Scan for the cell matching the given text and deliver its [x, y] coordinate at center. 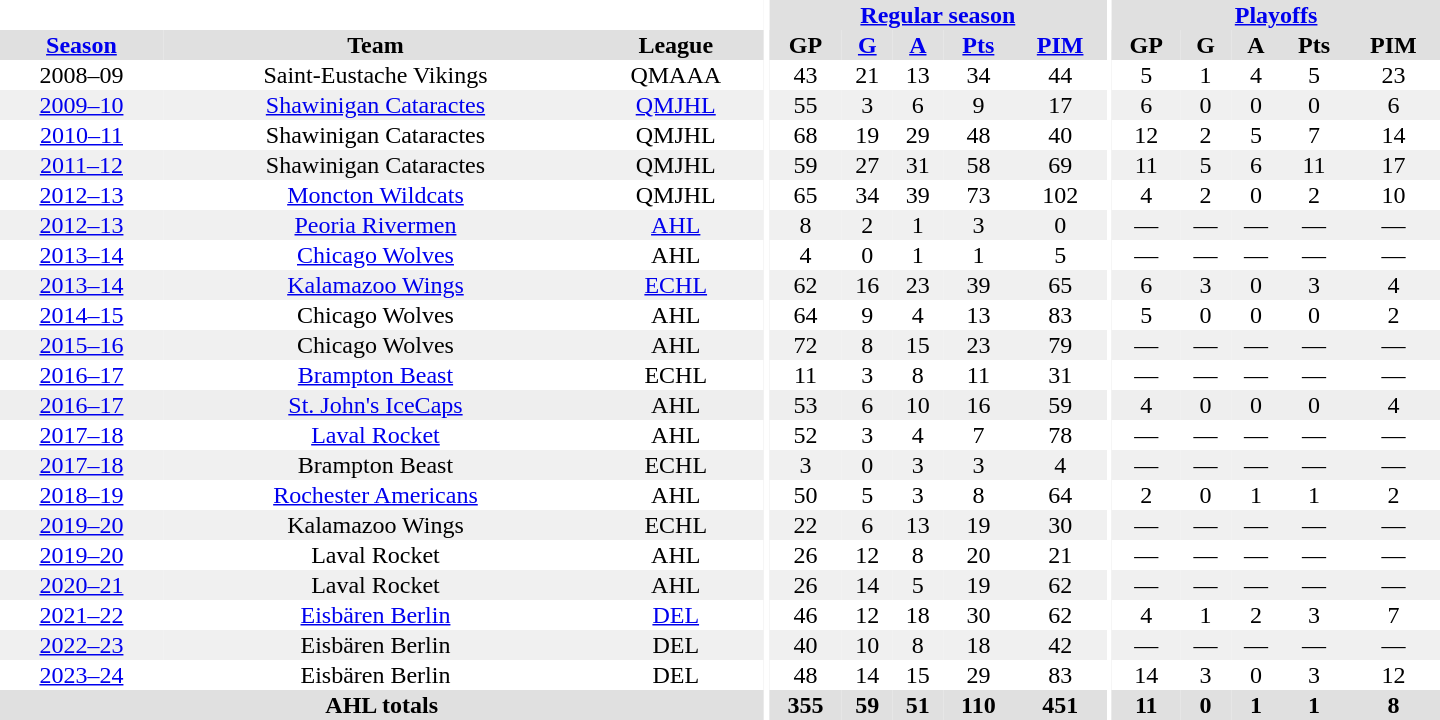
20 [978, 555]
68 [806, 135]
Moncton Wildcats [376, 195]
2018–19 [82, 495]
2014–15 [82, 315]
55 [806, 105]
44 [1060, 75]
52 [806, 435]
Season [82, 45]
Team [376, 45]
46 [806, 615]
Saint-Eustache Vikings [376, 75]
43 [806, 75]
42 [1060, 645]
53 [806, 405]
Regular season [938, 15]
AHL totals [382, 705]
451 [1060, 705]
2022–23 [82, 645]
Rochester Americans [376, 495]
2009–10 [82, 105]
2011–12 [82, 165]
69 [1060, 165]
73 [978, 195]
2010–11 [82, 135]
355 [806, 705]
51 [918, 705]
78 [1060, 435]
110 [978, 705]
League [676, 45]
2015–16 [82, 345]
Playoffs [1276, 15]
QMAAA [676, 75]
St. John's IceCaps [376, 405]
79 [1060, 345]
50 [806, 495]
Peoria Rivermen [376, 225]
72 [806, 345]
102 [1060, 195]
2023–24 [82, 675]
58 [978, 165]
27 [868, 165]
2021–22 [82, 615]
22 [806, 525]
2008–09 [82, 75]
2020–21 [82, 585]
